Pinpoint the cell where the given text exists, returning its [X, Y] midpoint coordinate. 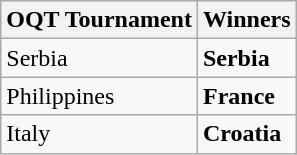
Croatia [246, 134]
France [246, 96]
Italy [100, 134]
Winners [246, 20]
Philippines [100, 96]
OQT Tournament [100, 20]
